Determine the [X, Y] coordinate at the center of the cell enclosing the given text.  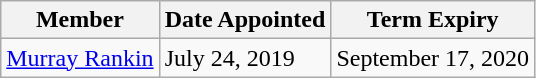
July 24, 2019 [245, 58]
Term Expiry [433, 20]
Date Appointed [245, 20]
September 17, 2020 [433, 58]
Murray Rankin [80, 58]
Member [80, 20]
